Extract the (x, y) coordinate from the center of the cell holding the provided text.  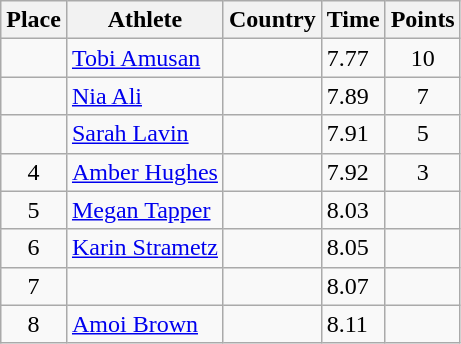
Athlete (144, 20)
8.03 (353, 210)
Tobi Amusan (144, 58)
Amber Hughes (144, 172)
8.11 (353, 324)
8.05 (353, 248)
3 (422, 172)
8 (34, 324)
Place (34, 20)
Sarah Lavin (144, 134)
10 (422, 58)
Points (422, 20)
8.07 (353, 286)
7.89 (353, 96)
Amoi Brown (144, 324)
7.92 (353, 172)
Country (272, 20)
Karin Strametz (144, 248)
Time (353, 20)
Nia Ali (144, 96)
7.91 (353, 134)
7.77 (353, 58)
Megan Tapper (144, 210)
6 (34, 248)
4 (34, 172)
